Extract the (x, y) coordinate from the center of the cell holding the provided text.  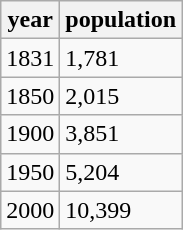
1,781 (121, 58)
population (121, 20)
1850 (30, 96)
3,851 (121, 134)
10,399 (121, 210)
year (30, 20)
5,204 (121, 172)
1900 (30, 134)
1950 (30, 172)
2000 (30, 210)
2,015 (121, 96)
1831 (30, 58)
